Provide the [X, Y] coordinate of the cell's center where the given text is located.  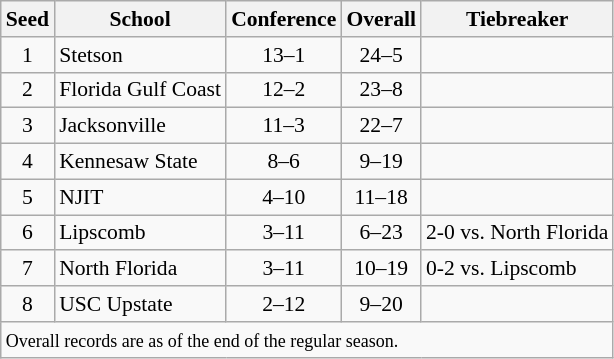
9–19 [381, 162]
North Florida [140, 269]
11–3 [284, 126]
Florida Gulf Coast [140, 90]
23–8 [381, 90]
NJIT [140, 197]
Tiebreaker [517, 19]
1 [28, 55]
Seed [28, 19]
Kennesaw State [140, 162]
Lipscomb [140, 233]
12–2 [284, 90]
Jacksonville [140, 126]
Overall records are as of the end of the regular season. [308, 340]
8 [28, 304]
Conference [284, 19]
2-0 vs. North Florida [517, 233]
3 [28, 126]
24–5 [381, 55]
10–19 [381, 269]
6–23 [381, 233]
4 [28, 162]
9–20 [381, 304]
4–10 [284, 197]
USC Upstate [140, 304]
Overall [381, 19]
7 [28, 269]
11–18 [381, 197]
6 [28, 233]
5 [28, 197]
2–12 [284, 304]
2 [28, 90]
0-2 vs. Lipscomb [517, 269]
Stetson [140, 55]
13–1 [284, 55]
8–6 [284, 162]
School [140, 19]
22–7 [381, 126]
